Scan for the cell matching the given text and deliver its (x, y) coordinate at center. 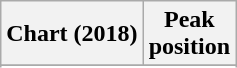
Peak position (189, 34)
Chart (2018) (72, 34)
